Extract the [x, y] coordinate from the center of the cell holding the provided text.  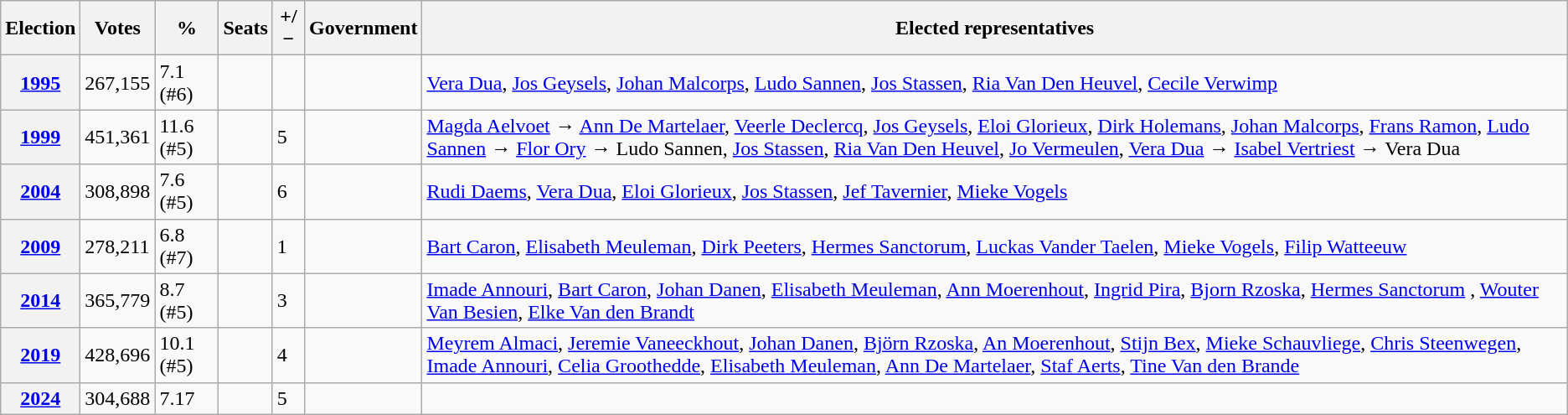
6.8 (#7) [187, 246]
10.1 (#5) [187, 355]
6 [288, 191]
365,779 [117, 300]
2014 [40, 300]
Government [364, 29]
7.6 (#5) [187, 191]
7.17 [187, 398]
4 [288, 355]
1 [288, 246]
1995 [40, 82]
Bart Caron, Elisabeth Meuleman, Dirk Peeters, Hermes Sanctorum, Luckas Vander Taelen, Mieke Vogels, Filip Watteeuw [995, 246]
267,155 [117, 82]
2019 [40, 355]
7.1 (#6) [187, 82]
428,696 [117, 355]
% [187, 29]
Vera Dua, Jos Geysels, Johan Malcorps, Ludo Sannen, Jos Stassen, Ria Van Den Heuvel, Cecile Verwimp [995, 82]
11.6 (#5) [187, 137]
278,211 [117, 246]
Votes [117, 29]
Seats [245, 29]
2024 [40, 398]
2009 [40, 246]
2004 [40, 191]
308,898 [117, 191]
3 [288, 300]
304,688 [117, 398]
Elected representatives [995, 29]
1999 [40, 137]
Election [40, 29]
451,361 [117, 137]
Rudi Daems, Vera Dua, Eloi Glorieux, Jos Stassen, Jef Tavernier, Mieke Vogels [995, 191]
+/− [288, 29]
8.7 (#5) [187, 300]
